From the cell containing the given text, extract its center point as [x, y] coordinate. 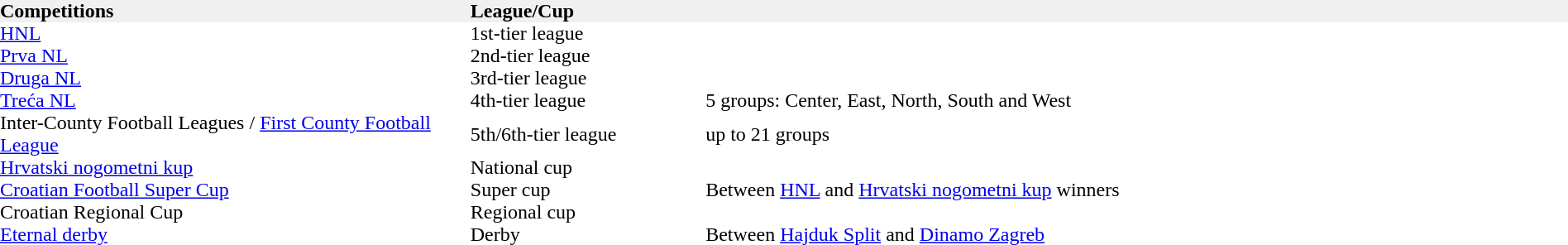
4th-tier league [588, 101]
Between HNL and Hrvatski nogometni kup winners [1136, 190]
up to 21 groups [1136, 134]
Hrvatski nogometni kup [235, 167]
Druga NL [235, 78]
3rd-tier league [588, 78]
1st-tier league [588, 33]
League/Cup [588, 12]
Competitions [235, 12]
5 groups: Center, East, North, South and West [1136, 101]
Inter-County Football Leagues / First County Football League [235, 134]
Super cup [588, 190]
5th/6th-tier league [588, 134]
Treća NL [235, 101]
HNL [235, 33]
Regional cup [588, 212]
National cup [588, 167]
Croatian Regional Cup [235, 212]
Croatian Football Super Cup [235, 190]
Prva NL [235, 56]
2nd-tier league [588, 56]
